Pinpoint the cell where the given text exists, returning its [x, y] midpoint coordinate. 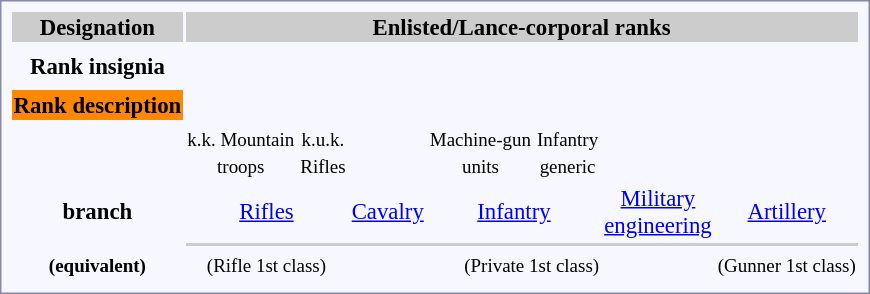
branch [98, 212]
Machine-gununits [480, 152]
(Gunner 1st class) [786, 264]
Designation [98, 27]
(Private 1st class) [532, 264]
Artillery [786, 212]
Rank insignia [98, 66]
Cavalry [388, 212]
(equivalent) [98, 264]
k.k. Mountaintroops [241, 152]
Infantrygeneric [568, 152]
(Rifle 1st class) [266, 264]
k.u.k.Rifles [323, 152]
Militaryengineering [658, 212]
Rifles [266, 212]
Enlisted/Lance-corporal ranks [522, 27]
Rank description [98, 105]
Infantry [514, 212]
